Return the [X, Y] coordinate for the center point of the cell that contains the specified text.  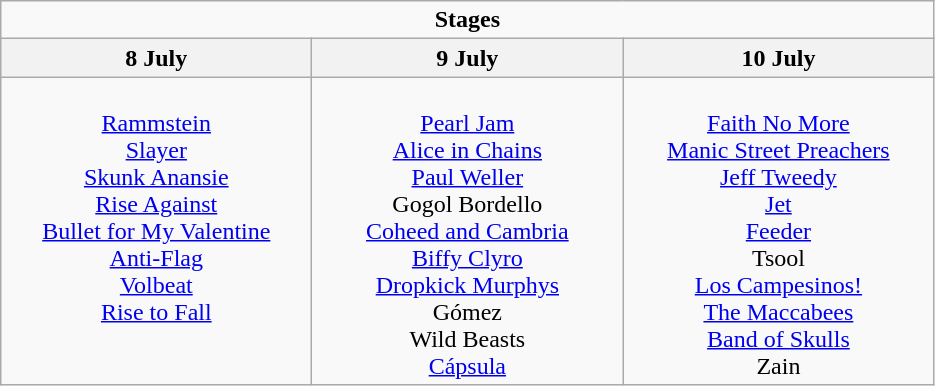
10 July [778, 58]
Stages [468, 20]
9 July [468, 58]
Rammstein Slayer Skunk Anansie Rise Against Bullet for My Valentine Anti-Flag Volbeat Rise to Fall [156, 231]
Pearl Jam Alice in Chains Paul Weller Gogol Bordello Coheed and Cambria Biffy Clyro Dropkick Murphys Gómez Wild Beasts Cápsula [468, 231]
Faith No More Manic Street Preachers Jeff Tweedy Jet Feeder Tsool Los Campesinos! The Maccabees Band of Skulls Zain [778, 231]
8 July [156, 58]
